For the text-containing cell, return its midpoint in [X, Y] coordinate format. 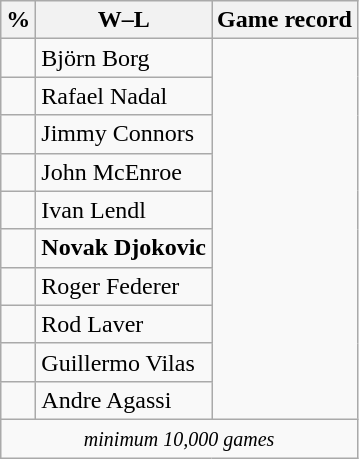
W–L [124, 20]
Rafael Nadal [124, 96]
Rod Laver [124, 324]
John McEnroe [124, 172]
Novak Djokovic [124, 248]
Ivan Lendl [124, 210]
Roger Federer [124, 286]
Game record [285, 20]
Andre Agassi [124, 400]
Jimmy Connors [124, 134]
Guillermo Vilas [124, 362]
minimum 10,000 games [180, 438]
% [18, 20]
Björn Borg [124, 58]
